Identify which cell holds the provided text, then report its [x, y] central coordinate. 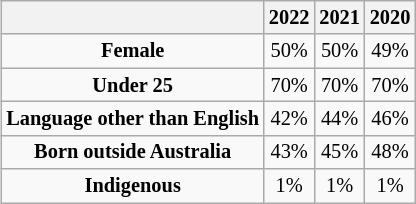
2021 [339, 18]
Female [132, 51]
2020 [390, 18]
45% [339, 152]
Born outside Australia [132, 152]
Language other than English [132, 119]
44% [339, 119]
42% [289, 119]
46% [390, 119]
2022 [289, 18]
Indigenous [132, 186]
48% [390, 152]
Under 25 [132, 85]
43% [289, 152]
49% [390, 51]
